Capture the cell that displays the provided text and extract its (x, y) central coordinate. 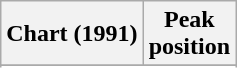
Chart (1991) (72, 34)
Peakposition (189, 34)
